Search for the cell housing the specified text and yield its (x, y) center coordinate. 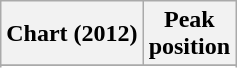
Peakposition (189, 34)
Chart (2012) (72, 34)
